Scan for the cell matching the given text and deliver its (X, Y) coordinate at center. 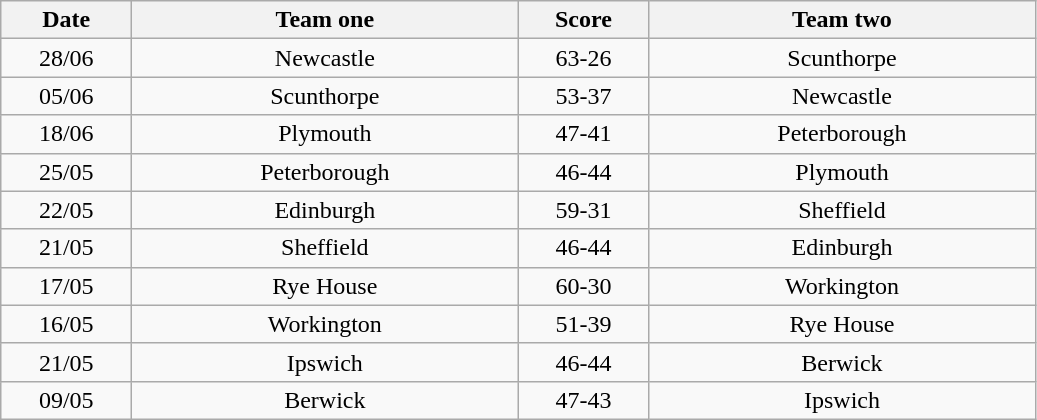
Team two (842, 20)
60-30 (584, 286)
Score (584, 20)
16/05 (66, 324)
59-31 (584, 210)
22/05 (66, 210)
25/05 (66, 172)
47-41 (584, 134)
17/05 (66, 286)
Date (66, 20)
53-37 (584, 96)
18/06 (66, 134)
51-39 (584, 324)
09/05 (66, 400)
05/06 (66, 96)
28/06 (66, 58)
47-43 (584, 400)
63-26 (584, 58)
Team one (325, 20)
